Provide the [x, y] coordinate of the cell's center where the given text is located.  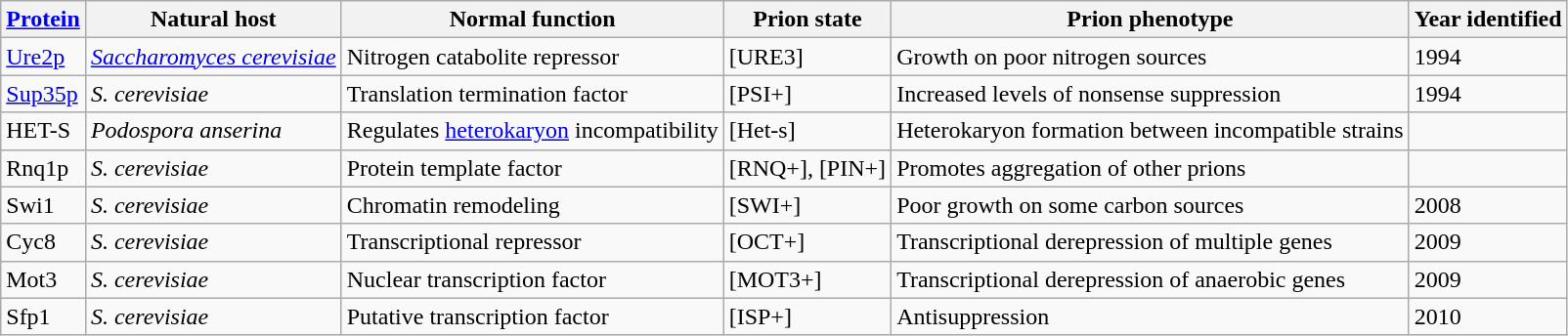
Sfp1 [43, 316]
Putative transcription factor [532, 316]
Mot3 [43, 279]
Sup35p [43, 94]
Promotes aggregation of other prions [1151, 168]
Increased levels of nonsense suppression [1151, 94]
HET-S [43, 131]
Protein template factor [532, 168]
[URE3] [807, 57]
Antisuppression [1151, 316]
[RNQ+], [PIN+] [807, 168]
Growth on poor nitrogen sources [1151, 57]
Podospora anserina [213, 131]
[MOT3+] [807, 279]
[Het-s] [807, 131]
Transcriptional repressor [532, 242]
Regulates heterokaryon incompatibility [532, 131]
Saccharomyces cerevisiae [213, 57]
Prion phenotype [1151, 20]
Chromatin remodeling [532, 205]
2010 [1488, 316]
Transcriptional derepression of anaerobic genes [1151, 279]
Nuclear transcription factor [532, 279]
Year identified [1488, 20]
[ISP+] [807, 316]
Translation termination factor [532, 94]
Ure2p [43, 57]
Rnq1p [43, 168]
Nitrogen catabolite repressor [532, 57]
Natural host [213, 20]
Poor growth on some carbon sources [1151, 205]
Protein [43, 20]
Swi1 [43, 205]
Heterokaryon formation between incompatible strains [1151, 131]
2008 [1488, 205]
[PSI+] [807, 94]
[SWI+] [807, 205]
Cyc8 [43, 242]
[OCT+] [807, 242]
Prion state [807, 20]
Transcriptional derepression of multiple genes [1151, 242]
Normal function [532, 20]
